Find where the given text appears and provide that cell's center as [x, y] coordinate. 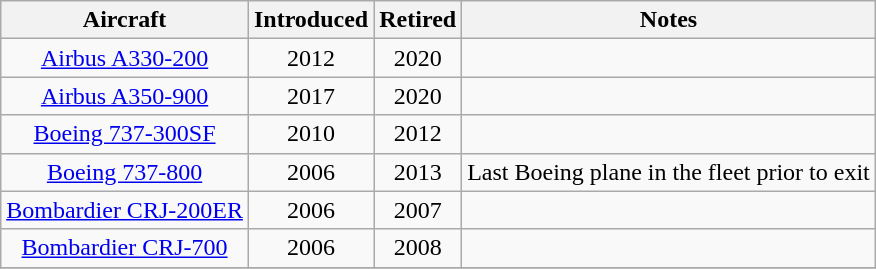
2013 [418, 172]
Retired [418, 20]
Boeing 737-300SF [125, 134]
Aircraft [125, 20]
Bombardier CRJ-200ER [125, 210]
Bombardier CRJ-700 [125, 248]
Boeing 737-800 [125, 172]
Notes [669, 20]
2010 [310, 134]
Airbus A330-200 [125, 58]
Last Boeing plane in the fleet prior to exit [669, 172]
Introduced [310, 20]
Airbus A350-900 [125, 96]
2008 [418, 248]
2017 [310, 96]
2007 [418, 210]
